Return the (x, y) coordinate for the center point of the cell that contains the specified text.  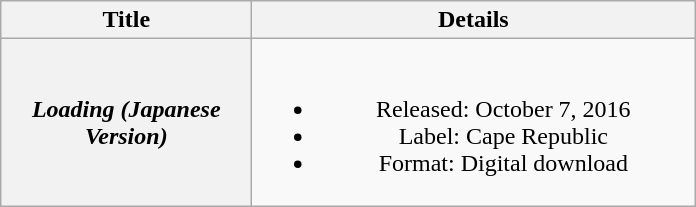
Loading (Japanese Version) (126, 122)
Released: October 7, 2016Label: Cape RepublicFormat: Digital download (474, 122)
Title (126, 20)
Details (474, 20)
